Scan for the cell matching the given text and deliver its (X, Y) coordinate at center. 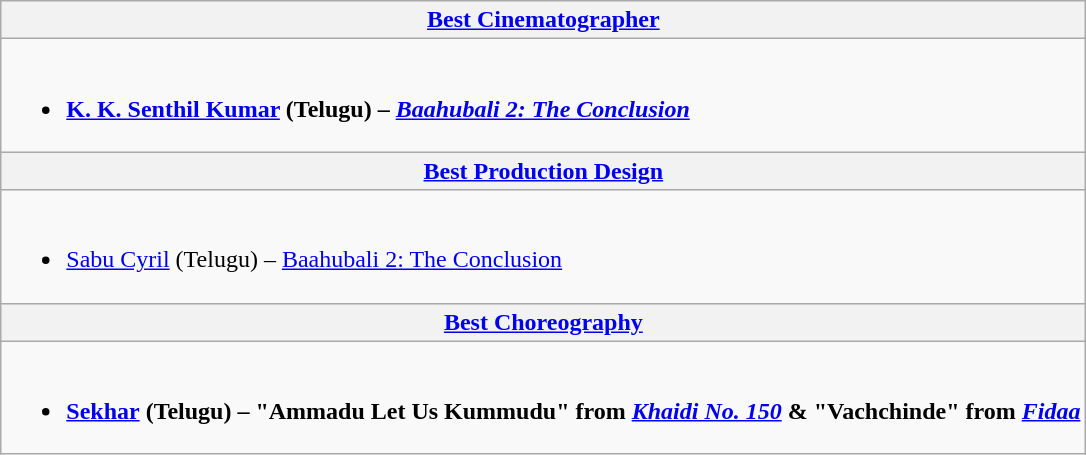
Sekhar (Telugu) – "Ammadu Let Us Kummudu" from Khaidi No. 150 & "Vachchinde" from Fidaa (544, 398)
Best Cinematographer (544, 20)
Best Choreography (544, 322)
Sabu Cyril (Telugu) – Baahubali 2: The Conclusion (544, 246)
Best Production Design (544, 171)
K. K. Senthil Kumar (Telugu) – Baahubali 2: The Conclusion (544, 96)
